Find where the given text appears and provide that cell's center as [x, y] coordinate. 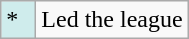
* [18, 20]
Led the league [112, 20]
